Pinpoint the cell where the given text exists, returning its (X, Y) midpoint coordinate. 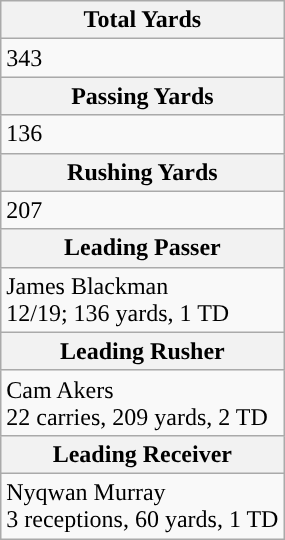
Total Yards (142, 20)
Leading Passer (142, 248)
Passing Yards (142, 96)
Leading Receiver (142, 454)
343 (142, 58)
207 (142, 210)
136 (142, 134)
Nyqwan Murray3 receptions, 60 yards, 1 TD (142, 506)
Leading Rusher (142, 351)
Rushing Yards (142, 172)
Cam Akers22 carries, 209 yards, 2 TD (142, 402)
James Blackman12/19; 136 yards, 1 TD (142, 300)
